Output the [x, y] coordinate of the center of the cell containing the given text.  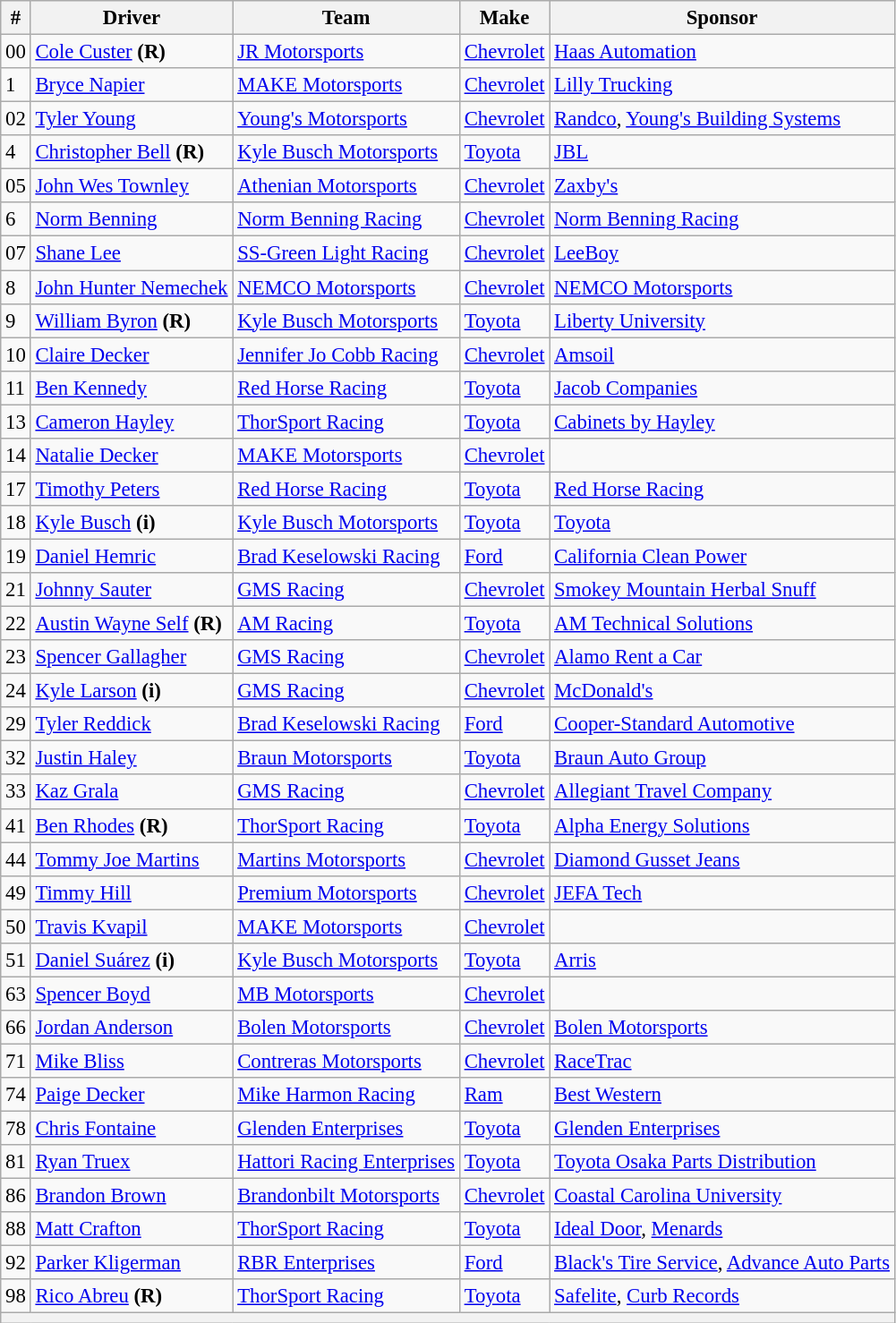
02 [16, 119]
Ben Kennedy [132, 388]
Mike Bliss [132, 1061]
Braun Auto Group [722, 758]
Allegiant Travel Company [722, 792]
Timothy Peters [132, 489]
Alpha Energy Solutions [722, 825]
Norm Benning [132, 219]
Mike Harmon Racing [346, 1095]
44 [16, 859]
Justin Haley [132, 758]
Matt Crafton [132, 1229]
18 [16, 523]
17 [16, 489]
Driver [132, 18]
07 [16, 253]
Brandonbilt Motorsports [346, 1196]
John Wes Townley [132, 186]
MB Motorsports [346, 994]
Cameron Hayley [132, 422]
71 [16, 1061]
William Byron (R) [132, 320]
Rico Abreu (R) [132, 1297]
78 [16, 1129]
Amsoil [722, 354]
Brandon Brown [132, 1196]
Chris Fontaine [132, 1129]
63 [16, 994]
LeeBoy [722, 253]
Martins Motorsports [346, 859]
Ideal Door, Menards [722, 1229]
Randco, Young's Building Systems [722, 119]
Diamond Gusset Jeans [722, 859]
Ben Rhodes (R) [132, 825]
6 [16, 219]
Spencer Gallagher [132, 657]
24 [16, 691]
92 [16, 1263]
SS-Green Light Racing [346, 253]
22 [16, 624]
Liberty University [722, 320]
88 [16, 1229]
Lilly Trucking [722, 85]
Cole Custer (R) [132, 52]
19 [16, 556]
Shane Lee [132, 253]
Cabinets by Hayley [722, 422]
00 [16, 52]
Premium Motorsports [346, 892]
Jacob Companies [722, 388]
Paige Decker [132, 1095]
California Clean Power [722, 556]
51 [16, 960]
Black's Tire Service, Advance Auto Parts [722, 1263]
JBL [722, 152]
Kyle Busch (i) [132, 523]
Austin Wayne Self (R) [132, 624]
Tyler Reddick [132, 724]
49 [16, 892]
RaceTrac [722, 1061]
Timmy Hill [132, 892]
Daniel Suárez (i) [132, 960]
Alamo Rent a Car [722, 657]
Arris [722, 960]
Jordan Anderson [132, 1028]
74 [16, 1095]
AM Technical Solutions [722, 624]
Braun Motorsports [346, 758]
Parker Kligerman [132, 1263]
Natalie Decker [132, 456]
Toyota Osaka Parts Distribution [722, 1162]
Christopher Bell (R) [132, 152]
Haas Automation [722, 52]
Bryce Napier [132, 85]
Contreras Motorsports [346, 1061]
Make [504, 18]
Zaxby's [722, 186]
John Hunter Nemechek [132, 287]
Smokey Mountain Herbal Snuff [722, 590]
Team [346, 18]
50 [16, 926]
McDonald's [722, 691]
66 [16, 1028]
Johnny Sauter [132, 590]
RBR Enterprises [346, 1263]
8 [16, 287]
Jennifer Jo Cobb Racing [346, 354]
14 [16, 456]
32 [16, 758]
33 [16, 792]
Hattori Racing Enterprises [346, 1162]
23 [16, 657]
Tyler Young [132, 119]
Claire Decker [132, 354]
10 [16, 354]
Ram [504, 1095]
Spencer Boyd [132, 994]
13 [16, 422]
Kaz Grala [132, 792]
1 [16, 85]
Coastal Carolina University [722, 1196]
Cooper-Standard Automotive [722, 724]
JEFA Tech [722, 892]
JR Motorsports [346, 52]
# [16, 18]
4 [16, 152]
21 [16, 590]
11 [16, 388]
Safelite, Curb Records [722, 1297]
9 [16, 320]
81 [16, 1162]
Kyle Larson (i) [132, 691]
Athenian Motorsports [346, 186]
Young's Motorsports [346, 119]
Ryan Truex [132, 1162]
86 [16, 1196]
Tommy Joe Martins [132, 859]
Best Western [722, 1095]
41 [16, 825]
AM Racing [346, 624]
Sponsor [722, 18]
98 [16, 1297]
Travis Kvapil [132, 926]
05 [16, 186]
29 [16, 724]
Daniel Hemric [132, 556]
